Locate the cell with the specified text and output its [X, Y] center coordinate. 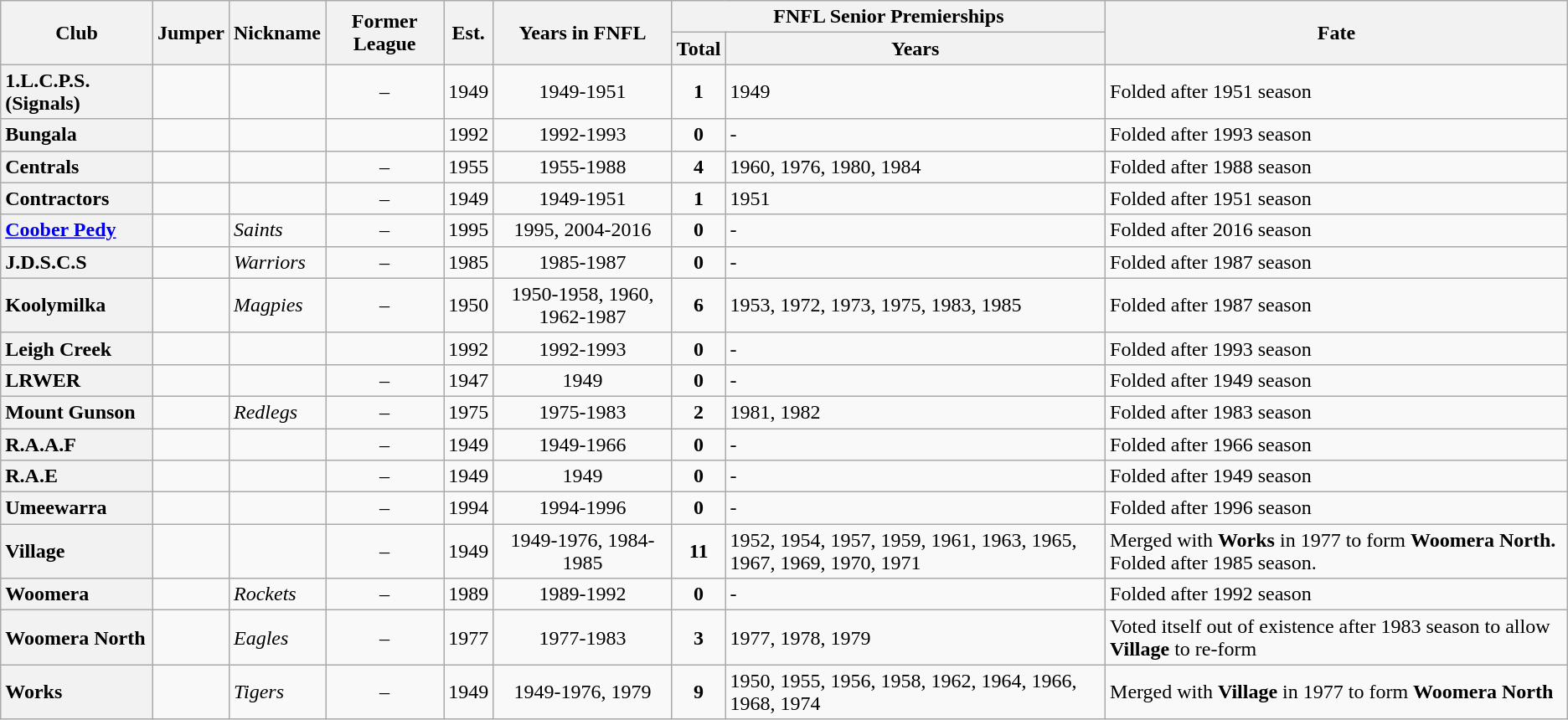
1977, 1978, 1979 [916, 638]
1989 [469, 594]
R.A.A.F [77, 445]
1985 [469, 262]
1952, 1954, 1957, 1959, 1961, 1963, 1965, 1967, 1969, 1970, 1971 [916, 551]
Folded after 1992 season [1337, 594]
Village [77, 551]
Nickname [276, 33]
1950-1958, 1960, 1962-1987 [583, 305]
Jumper [191, 33]
LRWER [77, 380]
1989-1992 [583, 594]
3 [699, 638]
Works [77, 692]
9 [699, 692]
1955 [469, 167]
1949-1976, 1984-1985 [583, 551]
Warriors [276, 262]
Voted itself out of existence after 1983 season to allow Village to re-form [1337, 638]
1985-1987 [583, 262]
Koolymilka [77, 305]
Woomera [77, 594]
Redlegs [276, 412]
11 [699, 551]
1960, 1976, 1980, 1984 [916, 167]
Folded after 1988 season [1337, 167]
1947 [469, 380]
Bungala [77, 135]
Years in FNFL [583, 33]
Years [916, 49]
Umeewarra [77, 508]
1950 [469, 305]
FNFL Senior Premierships [888, 17]
1975-1983 [583, 412]
1977-1983 [583, 638]
1949-1976, 1979 [583, 692]
4 [699, 167]
Merged with Village in 1977 to form Woomera North [1337, 692]
Leigh Creek [77, 348]
Former League [385, 33]
1981, 1982 [916, 412]
R.A.E [77, 476]
6 [699, 305]
1950, 1955, 1956, 1958, 1962, 1964, 1966, 1968, 1974 [916, 692]
1977 [469, 638]
Centrals [77, 167]
Rockets [276, 594]
Mount Gunson [77, 412]
1955-1988 [583, 167]
1951 [916, 198]
J.D.S.C.S [77, 262]
Est. [469, 33]
Coober Pedy [77, 230]
Woomera North [77, 638]
Merged with Works in 1977 to form Woomera North. Folded after 1985 season. [1337, 551]
Eagles [276, 638]
Fate [1337, 33]
Magpies [276, 305]
Folded after 1996 season [1337, 508]
Total [699, 49]
1994-1996 [583, 508]
Saints [276, 230]
Folded after 1983 season [1337, 412]
2 [699, 412]
1995, 2004-2016 [583, 230]
Contractors [77, 198]
1994 [469, 508]
Folded after 1966 season [1337, 445]
1995 [469, 230]
Tigers [276, 692]
Club [77, 33]
1975 [469, 412]
1953, 1972, 1973, 1975, 1983, 1985 [916, 305]
Folded after 2016 season [1337, 230]
1949-1966 [583, 445]
1.L.C.P.S. (Signals) [77, 92]
